Pinpoint the cell where the given text exists, returning its (X, Y) midpoint coordinate. 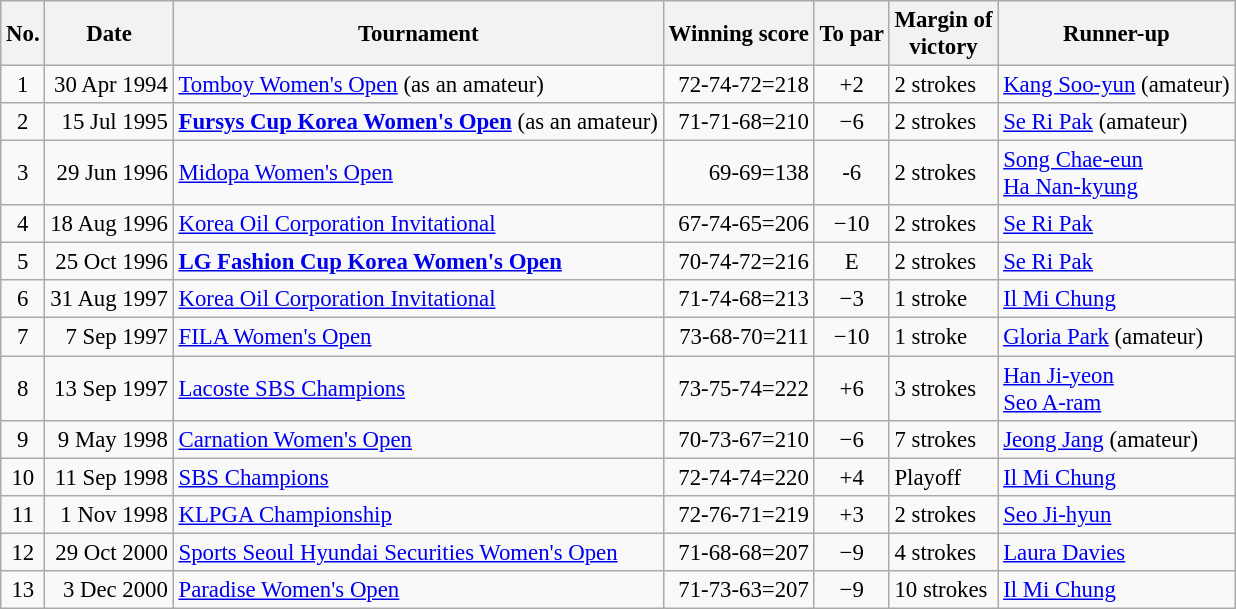
-6 (852, 174)
Laura Davies (1116, 552)
72-74-72=218 (738, 85)
9 (23, 439)
Tomboy Women's Open (as an amateur) (418, 85)
71-71-68=210 (738, 122)
12 (23, 552)
Se Ri Pak (amateur) (1116, 122)
Tournament (418, 34)
7 (23, 337)
11 Sep 1998 (109, 477)
73-68-70=211 (738, 337)
Sports Seoul Hyundai Securities Women's Open (418, 552)
71-68-68=207 (738, 552)
E (852, 262)
4 (23, 224)
7 Sep 1997 (109, 337)
Margin ofvictory (944, 34)
10 (23, 477)
Carnation Women's Open (418, 439)
Lacoste SBS Champions (418, 388)
2 (23, 122)
Han Ji-yeon Seo A-ram (1116, 388)
SBS Champions (418, 477)
13 (23, 590)
1 Nov 1998 (109, 514)
FILA Women's Open (418, 337)
11 (23, 514)
+4 (852, 477)
6 (23, 299)
71-73-63=207 (738, 590)
KLPGA Championship (418, 514)
1 (23, 85)
29 Jun 1996 (109, 174)
29 Oct 2000 (109, 552)
72-74-74=220 (738, 477)
Playoff (944, 477)
Paradise Women's Open (418, 590)
To par (852, 34)
+6 (852, 388)
Midopa Women's Open (418, 174)
Date (109, 34)
71-74-68=213 (738, 299)
13 Sep 1997 (109, 388)
LG Fashion Cup Korea Women's Open (418, 262)
9 May 1998 (109, 439)
Runner-up (1116, 34)
3 Dec 2000 (109, 590)
Seo Ji-hyun (1116, 514)
8 (23, 388)
70-74-72=216 (738, 262)
+2 (852, 85)
Song Chae-eun Ha Nan-kyung (1116, 174)
30 Apr 1994 (109, 85)
Fursys Cup Korea Women's Open (as an amateur) (418, 122)
+3 (852, 514)
31 Aug 1997 (109, 299)
3 strokes (944, 388)
70-73-67=210 (738, 439)
−3 (852, 299)
18 Aug 1996 (109, 224)
67-74-65=206 (738, 224)
72-76-71=219 (738, 514)
3 (23, 174)
Jeong Jang (amateur) (1116, 439)
Kang Soo-yun (amateur) (1116, 85)
5 (23, 262)
Gloria Park (amateur) (1116, 337)
25 Oct 1996 (109, 262)
73-75-74=222 (738, 388)
Winning score (738, 34)
10 strokes (944, 590)
4 strokes (944, 552)
15 Jul 1995 (109, 122)
69-69=138 (738, 174)
7 strokes (944, 439)
No. (23, 34)
